Identify which cell holds the provided text, then report its [x, y] central coordinate. 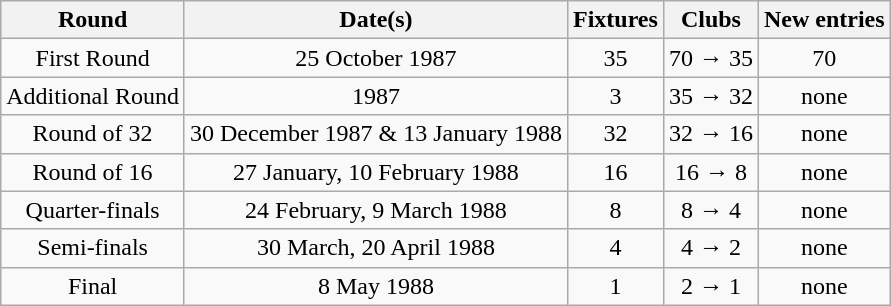
2 → 1 [710, 286]
New entries [824, 20]
1987 [376, 96]
Clubs [710, 20]
Date(s) [376, 20]
35 → 32 [710, 96]
16 [615, 172]
16 → 8 [710, 172]
35 [615, 58]
24 February, 9 March 1988 [376, 210]
3 [615, 96]
32 [615, 134]
8 → 4 [710, 210]
Round of 32 [93, 134]
Final [93, 286]
27 January, 10 February 1988 [376, 172]
8 May 1988 [376, 286]
Quarter-finals [93, 210]
70 [824, 58]
32 → 16 [710, 134]
1 [615, 286]
Fixtures [615, 20]
Semi-finals [93, 248]
4 [615, 248]
First Round [93, 58]
70 → 35 [710, 58]
Round [93, 20]
30 March, 20 April 1988 [376, 248]
Additional Round [93, 96]
8 [615, 210]
30 December 1987 & 13 January 1988 [376, 134]
4 → 2 [710, 248]
Round of 16 [93, 172]
25 October 1987 [376, 58]
